Locate the cell with the specified text and output its [X, Y] center coordinate. 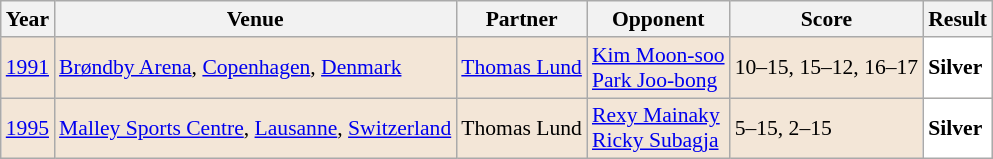
Result [958, 19]
Partner [522, 19]
1995 [28, 128]
Score [827, 19]
Brøndby Arena, Copenhagen, Denmark [255, 68]
Kim Moon-soo Park Joo-bong [658, 68]
Venue [255, 19]
10–15, 15–12, 16–17 [827, 68]
Malley Sports Centre, Lausanne, Switzerland [255, 128]
5–15, 2–15 [827, 128]
Opponent [658, 19]
Rexy Mainaky Ricky Subagja [658, 128]
1991 [28, 68]
Year [28, 19]
